Capture the cell that displays the provided text and extract its [X, Y] central coordinate. 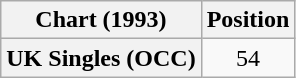
Position [248, 20]
UK Singles (OCC) [101, 58]
Chart (1993) [101, 20]
54 [248, 58]
